Detect which cell encompasses the target text, then output its [X, Y] center coordinate. 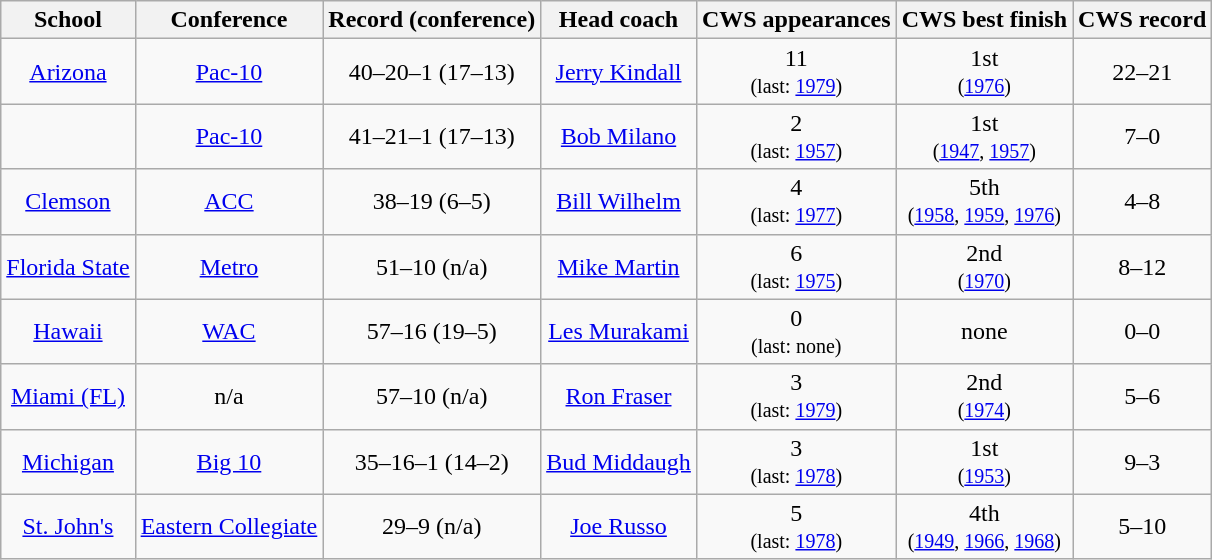
Conference [229, 20]
Jerry Kindall [619, 72]
2nd(1970) [984, 266]
57–10 (n/a) [432, 396]
Metro [229, 266]
Ron Fraser [619, 396]
Head coach [619, 20]
2(last: 1957) [796, 136]
29–9 (n/a) [432, 526]
Michigan [68, 462]
0–0 [1142, 332]
57–16 (19–5) [432, 332]
Mike Martin [619, 266]
Bud Middaugh [619, 462]
Florida State [68, 266]
22–21 [1142, 72]
1st(1947, 1957) [984, 136]
Eastern Collegiate [229, 526]
6(last: 1975) [796, 266]
St. John's [68, 526]
8–12 [1142, 266]
Bob Milano [619, 136]
Joe Russo [619, 526]
CWS record [1142, 20]
ACC [229, 202]
none [984, 332]
Bill Wilhelm [619, 202]
40–20–1 (17–13) [432, 72]
4–8 [1142, 202]
9–3 [1142, 462]
3(last: 1979) [796, 396]
WAC [229, 332]
51–10 (n/a) [432, 266]
0(last: none) [796, 332]
Clemson [68, 202]
3(last: 1978) [796, 462]
Big 10 [229, 462]
1st(1976) [984, 72]
4(last: 1977) [796, 202]
1st(1953) [984, 462]
CWS best finish [984, 20]
35–16–1 (14–2) [432, 462]
4th(1949, 1966, 1968) [984, 526]
CWS appearances [796, 20]
Miami (FL) [68, 396]
Record (conference) [432, 20]
n/a [229, 396]
41–21–1 (17–13) [432, 136]
38–19 (6–5) [432, 202]
Les Murakami [619, 332]
5th(1958, 1959, 1976) [984, 202]
11(last: 1979) [796, 72]
2nd(1974) [984, 396]
7–0 [1142, 136]
5–6 [1142, 396]
Hawaii [68, 332]
Arizona [68, 72]
School [68, 20]
5–10 [1142, 526]
5(last: 1978) [796, 526]
